Output the [X, Y] coordinate of the center of the cell containing the given text.  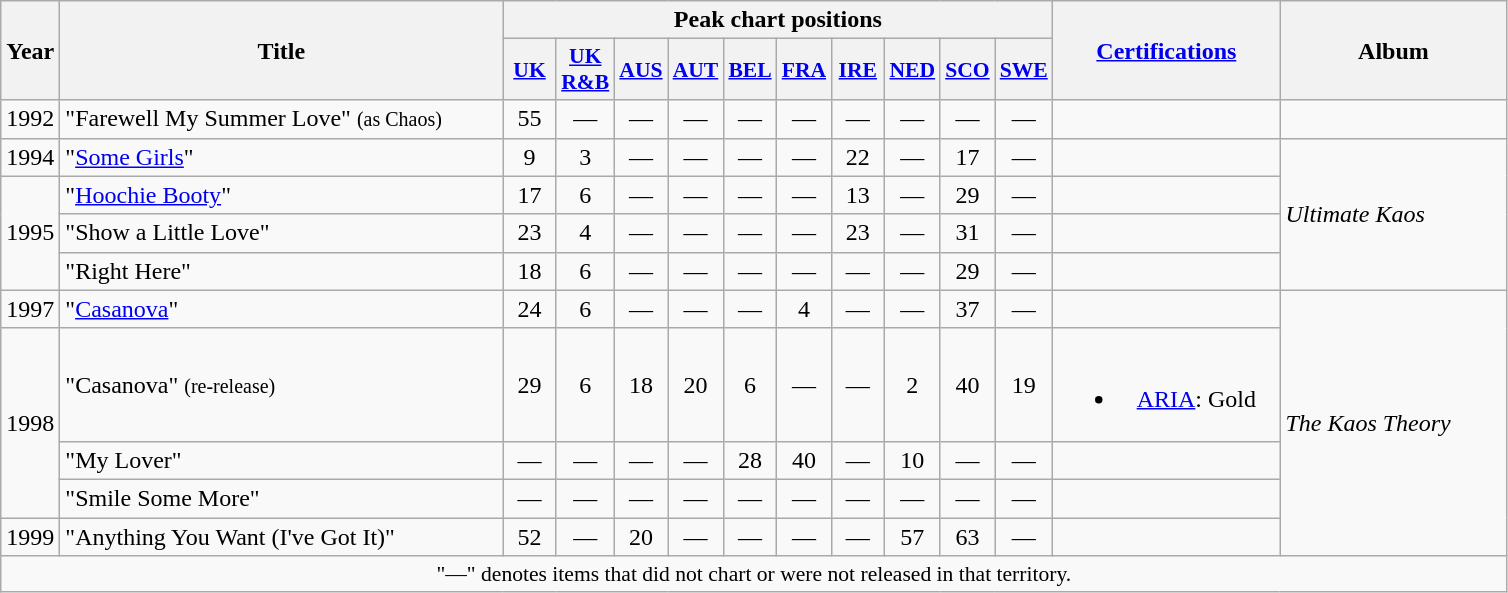
10 [912, 460]
Ultimate Kaos [1394, 214]
37 [968, 309]
1997 [30, 309]
13 [858, 195]
ARIA: Gold [1166, 384]
"—" denotes items that did not chart or were not released in that territory. [754, 574]
22 [858, 157]
"Hoochie Booty" [282, 195]
"Some Girls" [282, 157]
"Farewell My Summer Love" (as Chaos) [282, 119]
"Casanova" (re-release) [282, 384]
NED [912, 70]
1995 [30, 233]
19 [1024, 384]
28 [750, 460]
Certifications [1166, 50]
"Smile Some More" [282, 498]
Album [1394, 50]
"Casanova" [282, 309]
"Show a Little Love" [282, 233]
Peak chart positions [778, 20]
1992 [30, 119]
FRA [804, 70]
52 [530, 537]
1999 [30, 537]
31 [968, 233]
Year [30, 50]
"My Lover" [282, 460]
3 [585, 157]
AUS [640, 70]
57 [912, 537]
SCO [968, 70]
AUT [696, 70]
SWE [1024, 70]
"Anything You Want (I've Got It)" [282, 537]
"Right Here" [282, 271]
UK [530, 70]
Title [282, 50]
BEL [750, 70]
55 [530, 119]
24 [530, 309]
9 [530, 157]
1994 [30, 157]
1998 [30, 422]
63 [968, 537]
IRE [858, 70]
UKR&B [585, 70]
2 [912, 384]
The Kaos Theory [1394, 422]
